Extract the [X, Y] coordinate from the center of the cell holding the provided text.  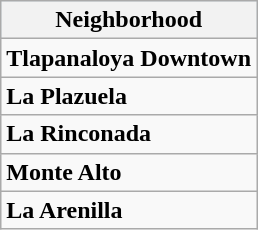
Neighborhood [129, 20]
Tlapanaloya Downtown [129, 58]
La Rinconada [129, 134]
Monte Alto [129, 172]
La Arenilla [129, 210]
La Plazuela [129, 96]
